For the text-containing cell, return its midpoint in [X, Y] coordinate format. 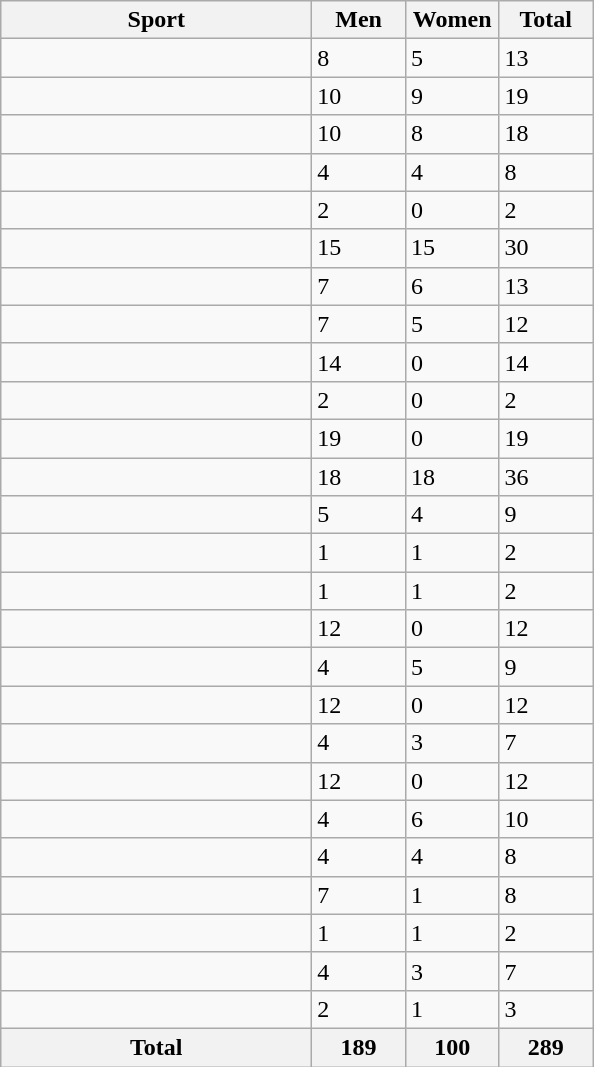
30 [546, 248]
Women [452, 20]
Sport [156, 20]
289 [546, 1047]
36 [546, 477]
100 [452, 1047]
Men [359, 20]
189 [359, 1047]
